Find where the given text appears and provide that cell's center as [x, y] coordinate. 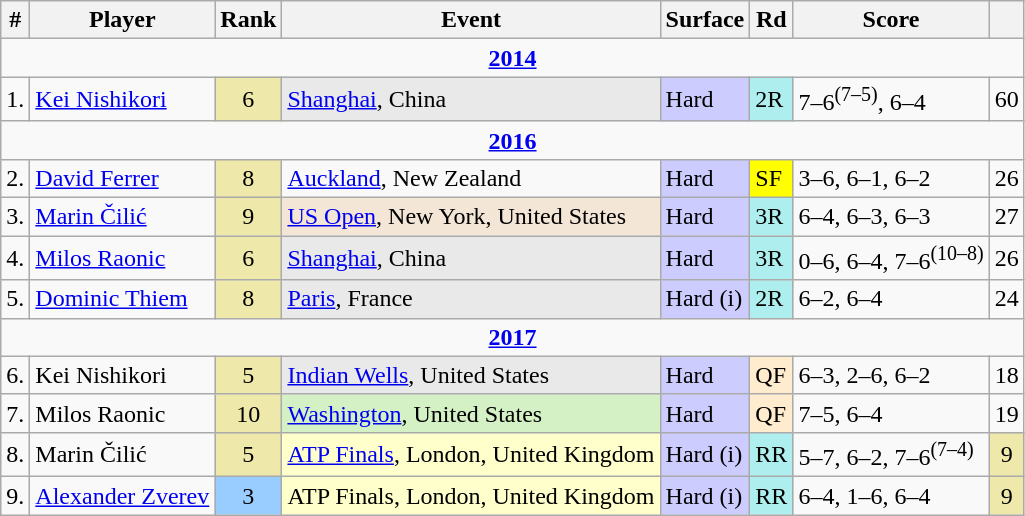
Player [122, 20]
27 [1006, 217]
3. [16, 217]
0–6, 6–4, 7–6(10–8) [891, 258]
7. [16, 413]
6–4, 1–6, 6–4 [891, 496]
Dominic Thiem [122, 299]
Surface [705, 20]
4. [16, 258]
3 [248, 496]
Auckland, New Zealand [471, 178]
US Open, New York, United States [471, 217]
6–3, 2–6, 6–2 [891, 375]
Paris, France [471, 299]
3–6, 6–1, 6–2 [891, 178]
Event [471, 20]
SF [772, 178]
10 [248, 413]
2014 [513, 58]
2017 [513, 337]
7–6(7–5), 6–4 [891, 100]
Alexander Zverev [122, 496]
Rank [248, 20]
Washington, United States [471, 413]
1. [16, 100]
5. [16, 299]
6–2, 6–4 [891, 299]
Indian Wells, United States [471, 375]
7–5, 6–4 [891, 413]
Rd [772, 20]
18 [1006, 375]
24 [1006, 299]
60 [1006, 100]
19 [1006, 413]
6. [16, 375]
5–7, 6–2, 7–6(7–4) [891, 454]
2. [16, 178]
6–4, 6–3, 6–3 [891, 217]
David Ferrer [122, 178]
9. [16, 496]
# [16, 20]
2016 [513, 140]
Score [891, 20]
8. [16, 454]
